Scan for the cell matching the given text and deliver its [x, y] coordinate at center. 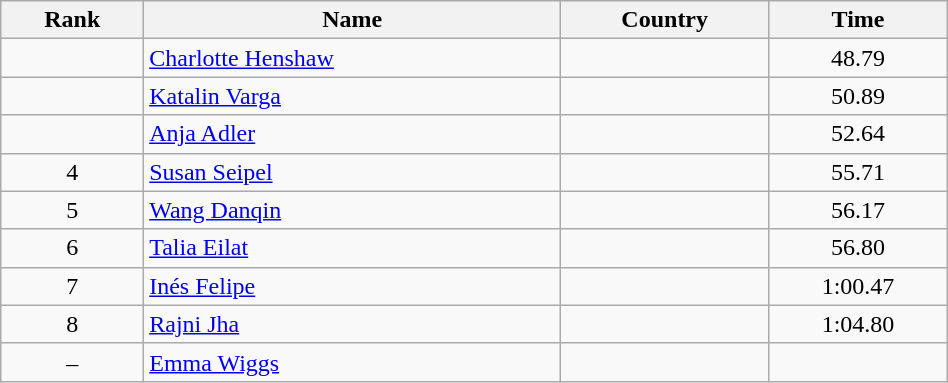
Country [665, 20]
Charlotte Henshaw [352, 58]
Name [352, 20]
56.80 [858, 248]
52.64 [858, 134]
4 [72, 172]
48.79 [858, 58]
Anja Adler [352, 134]
55.71 [858, 172]
Wang Danqin [352, 210]
Susan Seipel [352, 172]
6 [72, 248]
Rank [72, 20]
Talia Eilat [352, 248]
7 [72, 286]
Emma Wiggs [352, 362]
Katalin Varga [352, 96]
Time [858, 20]
56.17 [858, 210]
Inés Felipe [352, 286]
Rajni Jha [352, 324]
– [72, 362]
1:04.80 [858, 324]
5 [72, 210]
50.89 [858, 96]
1:00.47 [858, 286]
8 [72, 324]
